Extract the [X, Y] coordinate from the center of the cell holding the provided text.  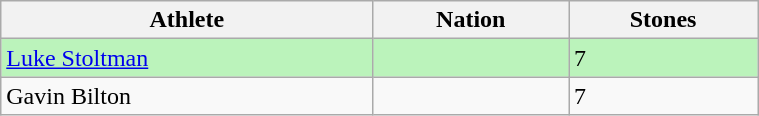
Gavin Bilton [187, 96]
Athlete [187, 20]
Stones [664, 20]
Nation [471, 20]
Luke Stoltman [187, 58]
